Return the (x, y) coordinate for the center point of the cell that contains the specified text.  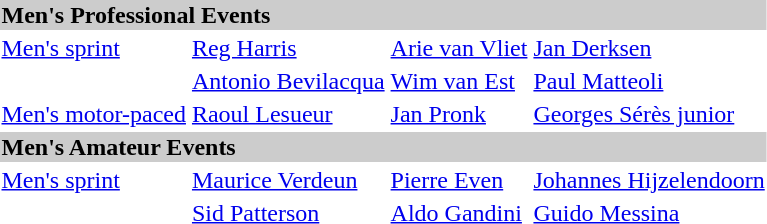
Reg Harris (288, 48)
Men's motor-paced (94, 114)
Pierre Even (459, 180)
Jan Derksen (649, 48)
Antonio Bevilacqua (288, 81)
Wim van Est (459, 81)
Paul Matteoli (649, 81)
Men's Professional Events (383, 15)
Georges Sérès junior (649, 114)
Jan Pronk (459, 114)
Men's Amateur Events (383, 147)
Maurice Verdeun (288, 180)
Arie van Vliet (459, 48)
Raoul Lesueur (288, 114)
Johannes Hijzelendoorn (649, 180)
